Output the [x, y] coordinate of the center of the cell containing the given text.  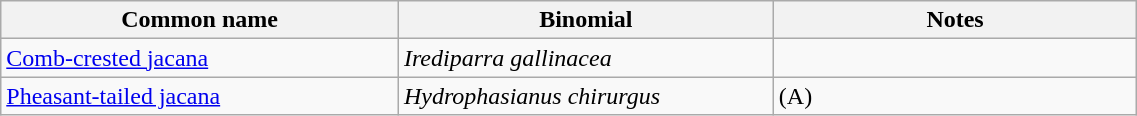
Irediparra gallinacea [586, 58]
Binomial [586, 20]
Comb-crested jacana [200, 58]
(A) [955, 96]
Notes [955, 20]
Hydrophasianus chirurgus [586, 96]
Common name [200, 20]
Pheasant-tailed jacana [200, 96]
